From the cell containing the given text, extract its center point as [x, y] coordinate. 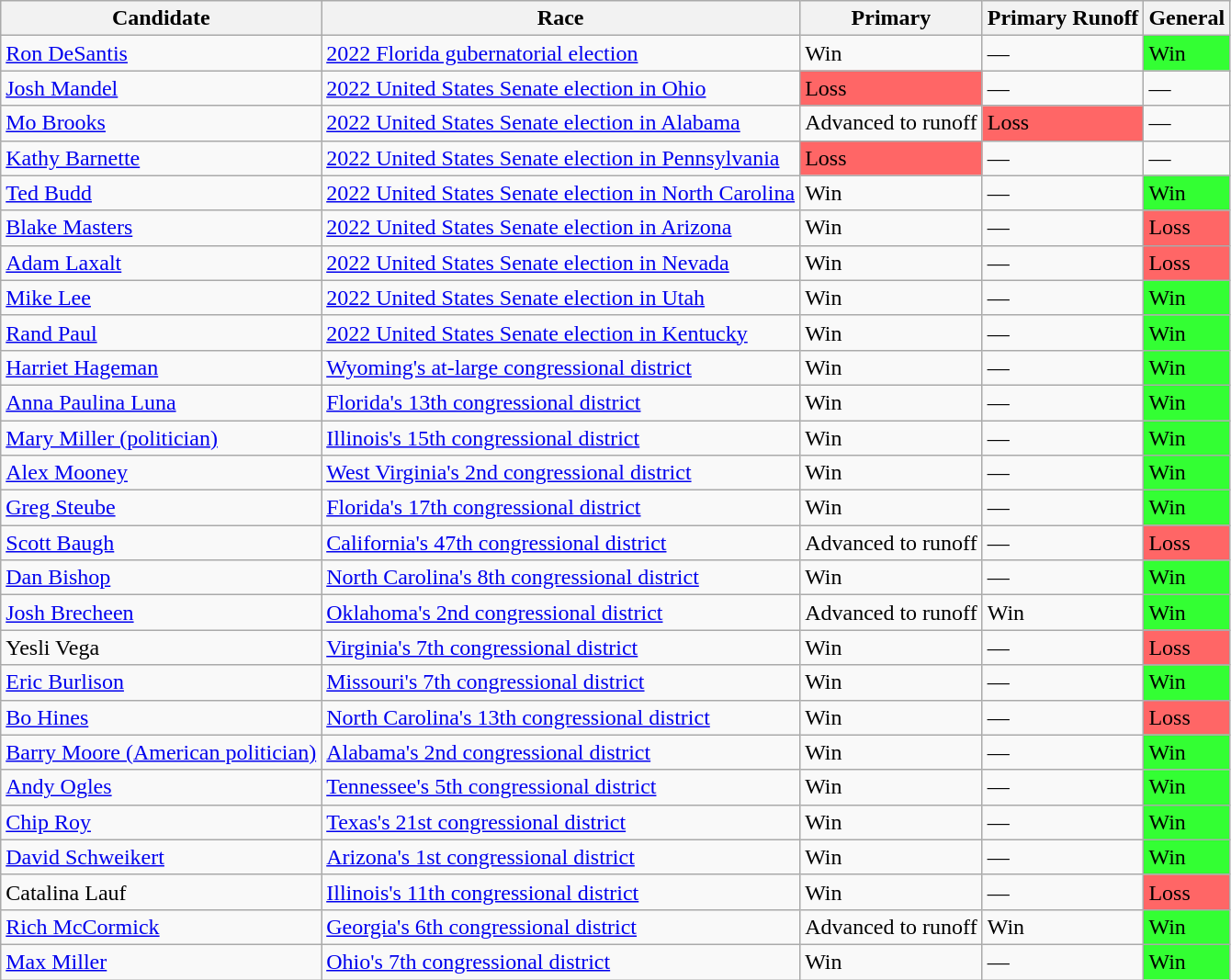
North Carolina's 13th congressional district [560, 717]
Primary [891, 18]
North Carolina's 8th congressional district [560, 578]
Mo Brooks [162, 123]
Tennessee's 5th congressional district [560, 787]
Georgia's 6th congressional district [560, 927]
Texas's 21st congressional district [560, 822]
Greg Steube [162, 508]
Catalina Lauf [162, 892]
Candidate [162, 18]
Blake Masters [162, 228]
Race [560, 18]
2022 United States Senate election in Utah [560, 298]
Virginia's 7th congressional district [560, 648]
Rich McCormick [162, 927]
Ted Budd [162, 193]
2022 United States Senate election in Ohio [560, 88]
Primary Runoff [1063, 18]
2022 United States Senate election in Arizona [560, 228]
Arizona's 1st congressional district [560, 857]
Harriet Hageman [162, 367]
David Schweikert [162, 857]
Alex Mooney [162, 473]
Mary Miller (politician) [162, 438]
Chip Roy [162, 822]
Oklahoma's 2nd congressional district [560, 613]
Florida's 17th congressional district [560, 508]
California's 47th congressional district [560, 543]
Illinois's 11th congressional district [560, 892]
Florida's 13th congressional district [560, 402]
Dan Bishop [162, 578]
Ohio's 7th congressional district [560, 962]
Mike Lee [162, 298]
Scott Baugh [162, 543]
Yesli Vega [162, 648]
Barry Moore (American politician) [162, 752]
Alabama's 2nd congressional district [560, 752]
2022 Florida gubernatorial election [560, 53]
Illinois's 15th congressional district [560, 438]
Josh Brecheen [162, 613]
Ron DeSantis [162, 53]
Adam Laxalt [162, 263]
2022 United States Senate election in Alabama [560, 123]
Josh Mandel [162, 88]
2022 United States Senate election in Kentucky [560, 332]
Andy Ogles [162, 787]
Wyoming's at-large congressional district [560, 367]
Rand Paul [162, 332]
Eric Burlison [162, 682]
Bo Hines [162, 717]
General [1187, 18]
Missouri's 7th congressional district [560, 682]
Anna Paulina Luna [162, 402]
2022 United States Senate election in Nevada [560, 263]
2022 United States Senate election in North Carolina [560, 193]
2022 United States Senate election in Pennsylvania [560, 158]
Kathy Barnette [162, 158]
Max Miller [162, 962]
West Virginia's 2nd congressional district [560, 473]
